From the cell containing the given text, extract its center point as (X, Y) coordinate. 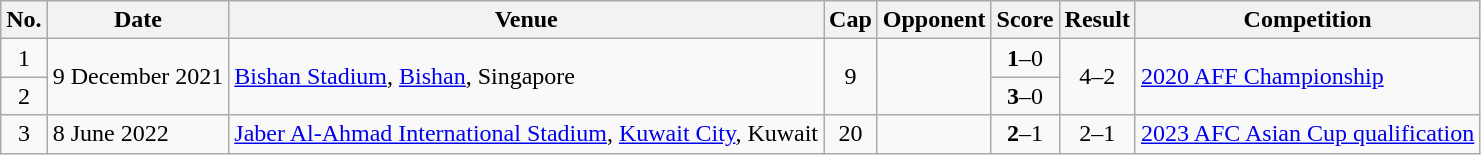
9 (851, 77)
Competition (1307, 20)
Jaber Al-Ahmad International Stadium, Kuwait City, Kuwait (526, 134)
9 December 2021 (138, 77)
Score (1025, 20)
2020 AFF Championship (1307, 77)
3–0 (1025, 96)
Cap (851, 20)
2023 AFC Asian Cup qualification (1307, 134)
3 (24, 134)
Result (1097, 20)
Bishan Stadium, Bishan, Singapore (526, 77)
1 (24, 58)
Date (138, 20)
8 June 2022 (138, 134)
20 (851, 134)
Venue (526, 20)
2 (24, 96)
1–0 (1025, 58)
4–2 (1097, 77)
No. (24, 20)
Opponent (934, 20)
